Output the (x, y) coordinate of the center of the cell containing the given text.  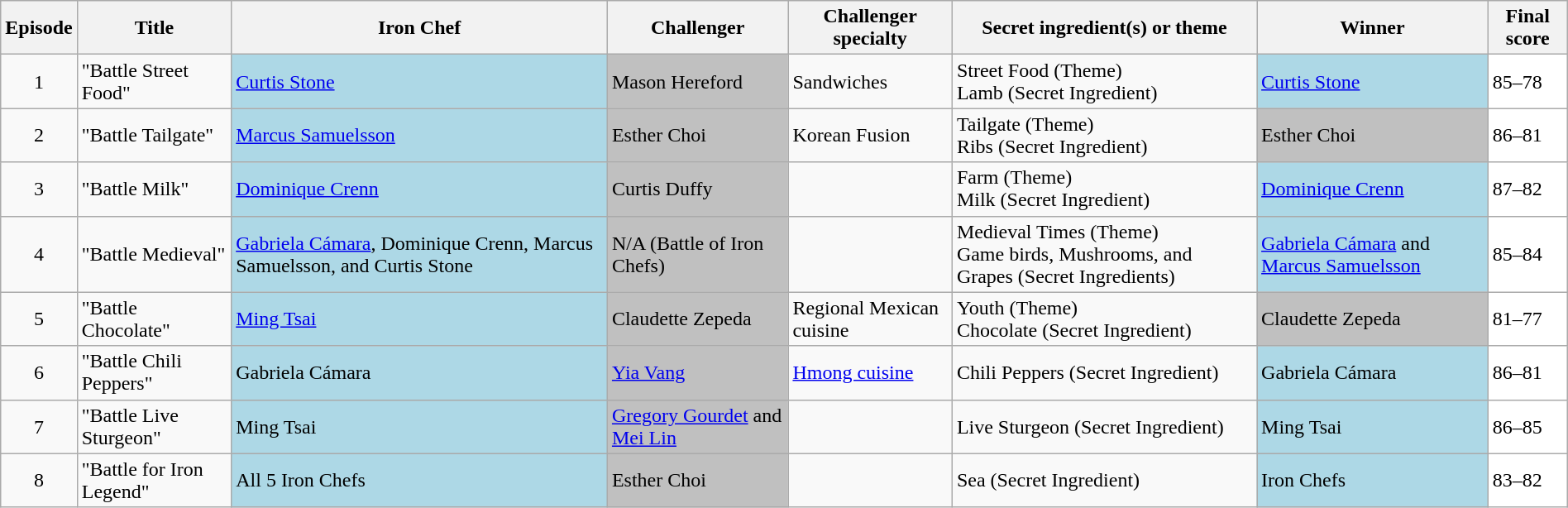
1 (39, 81)
Secret ingredient(s) or theme (1104, 28)
Challenger specialty (870, 28)
5 (39, 319)
Marcus Samuelsson (420, 136)
"Battle Chocolate" (154, 319)
Winner (1373, 28)
Final score (1527, 28)
Mason Hereford (698, 81)
Yia Vang (698, 372)
Youth (Theme)Chocolate (Secret Ingredient) (1104, 319)
Korean Fusion (870, 136)
87–82 (1527, 189)
83–82 (1527, 480)
85–84 (1527, 254)
6 (39, 372)
Curtis Duffy (698, 189)
All 5 Iron Chefs (420, 480)
Episode (39, 28)
Regional Mexican cuisine (870, 319)
Title (154, 28)
"Battle for Iron Legend" (154, 480)
"Battle Medieval" (154, 254)
2 (39, 136)
"Battle Milk" (154, 189)
85–78 (1527, 81)
Sea (Secret Ingredient) (1104, 480)
Sandwiches (870, 81)
Hmong cuisine (870, 372)
8 (39, 480)
Challenger (698, 28)
"Battle Tailgate" (154, 136)
Medieval Times (Theme)Game birds, Mushrooms, and Grapes (Secret Ingredients) (1104, 254)
"Battle Chili Peppers" (154, 372)
86–85 (1527, 427)
81–77 (1527, 319)
N/A (Battle of Iron Chefs) (698, 254)
4 (39, 254)
Gregory Gourdet and Mei Lin (698, 427)
Live Sturgeon (Secret Ingredient) (1104, 427)
Tailgate (Theme)Ribs (Secret Ingredient) (1104, 136)
Street Food (Theme)Lamb (Secret Ingredient) (1104, 81)
"Battle Live Sturgeon" (154, 427)
"Battle Street Food" (154, 81)
Gabriela Cámara and Marcus Samuelsson (1373, 254)
Iron Chefs (1373, 480)
3 (39, 189)
Gabriela Cámara, Dominique Crenn, Marcus Samuelsson, and Curtis Stone (420, 254)
Chili Peppers (Secret Ingredient) (1104, 372)
Iron Chef (420, 28)
Farm (Theme)Milk (Secret Ingredient) (1104, 189)
7 (39, 427)
